Return the [X, Y] coordinate for the center point of the cell that contains the specified text.  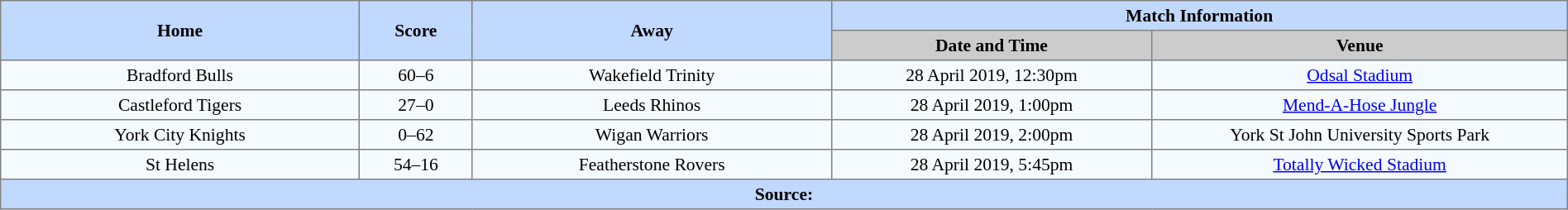
York St John University Sports Park [1360, 135]
Bradford Bulls [180, 75]
Wakefield Trinity [652, 75]
Venue [1360, 45]
York City Knights [180, 135]
Source: [784, 194]
27–0 [415, 105]
Score [415, 31]
28 April 2019, 2:00pm [992, 135]
28 April 2019, 12:30pm [992, 75]
Away [652, 31]
28 April 2019, 1:00pm [992, 105]
60–6 [415, 75]
Date and Time [992, 45]
Odsal Stadium [1360, 75]
Match Information [1199, 16]
28 April 2019, 5:45pm [992, 165]
Wigan Warriors [652, 135]
54–16 [415, 165]
0–62 [415, 135]
Castleford Tigers [180, 105]
Mend-A-Hose Jungle [1360, 105]
Home [180, 31]
Leeds Rhinos [652, 105]
Totally Wicked Stadium [1360, 165]
Featherstone Rovers [652, 165]
St Helens [180, 165]
